Capture the cell that displays the provided text and extract its (x, y) central coordinate. 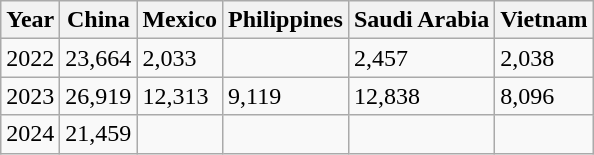
Year (30, 20)
23,664 (98, 58)
Philippines (286, 20)
2,457 (421, 58)
21,459 (98, 134)
9,119 (286, 96)
Vietnam (544, 20)
Mexico (180, 20)
2023 (30, 96)
12,313 (180, 96)
2022 (30, 58)
12,838 (421, 96)
2,033 (180, 58)
2024 (30, 134)
China (98, 20)
8,096 (544, 96)
2,038 (544, 58)
Saudi Arabia (421, 20)
26,919 (98, 96)
